Output the [x, y] coordinate of the center of the cell containing the given text.  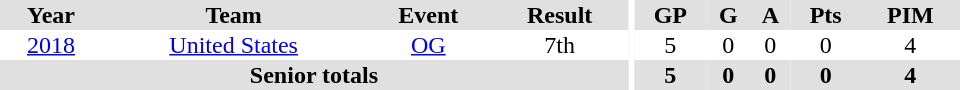
Pts [826, 15]
Senior totals [314, 75]
PIM [910, 15]
United States [234, 45]
2018 [51, 45]
A [770, 15]
OG [428, 45]
G [728, 15]
Team [234, 15]
Event [428, 15]
Result [560, 15]
GP [670, 15]
Year [51, 15]
7th [560, 45]
